Output the (x, y) coordinate of the center of the cell containing the given text.  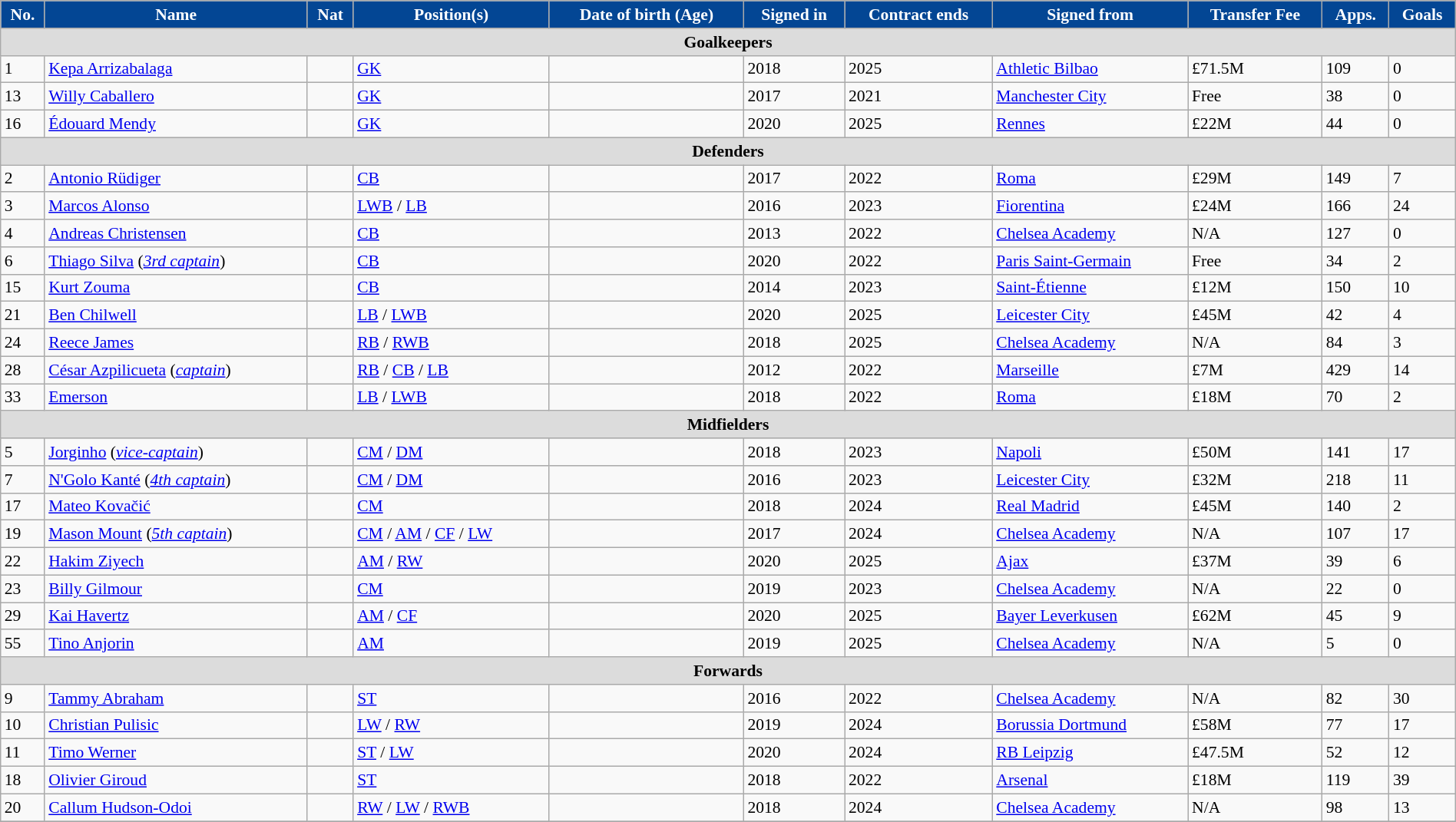
14 (1422, 370)
Real Madrid (1090, 507)
AM / RW (452, 562)
Jorginho (vice-captain) (176, 452)
£71.5M (1255, 69)
£37M (1255, 562)
Athletic Bilbao (1090, 69)
33 (23, 398)
2014 (794, 288)
Goals (1422, 15)
£7M (1255, 370)
N'Golo Kanté (4th captain) (176, 480)
Hakim Ziyech (176, 562)
140 (1356, 507)
Contract ends (918, 15)
Kepa Arrizabalaga (176, 69)
55 (23, 644)
150 (1356, 288)
34 (1356, 261)
Goalkeepers (728, 42)
Name (176, 15)
127 (1356, 233)
18 (23, 781)
44 (1356, 124)
Callum Hudson-Odoi (176, 807)
Paris Saint-Germain (1090, 261)
38 (1356, 97)
12 (1422, 753)
15 (23, 288)
Borussia Dortmund (1090, 725)
2013 (794, 233)
Transfer Fee (1255, 15)
£32M (1255, 480)
Ajax (1090, 562)
141 (1356, 452)
109 (1356, 69)
107 (1356, 534)
Napoli (1090, 452)
Nat (330, 15)
£47.5M (1255, 753)
Midfielders (728, 425)
Mason Mount (5th captain) (176, 534)
Christian Pulisic (176, 725)
28 (23, 370)
Position(s) (452, 15)
£12M (1255, 288)
Date of birth (Age) (647, 15)
Emerson (176, 398)
1 (23, 69)
2012 (794, 370)
20 (23, 807)
Tino Anjorin (176, 644)
Saint-Étienne (1090, 288)
Kai Havertz (176, 616)
23 (23, 589)
Tammy Abraham (176, 698)
98 (1356, 807)
Arsenal (1090, 781)
Marcos Alonso (176, 206)
ST / LW (452, 753)
Édouard Mendy (176, 124)
£58M (1255, 725)
Signed from (1090, 15)
52 (1356, 753)
Olivier Giroud (176, 781)
Andreas Christensen (176, 233)
42 (1356, 315)
21 (23, 315)
£29M (1255, 179)
Signed in (794, 15)
Defenders (728, 151)
£24M (1255, 206)
No. (23, 15)
Timo Werner (176, 753)
Ben Chilwell (176, 315)
Willy Caballero (176, 97)
Thiago Silva (3rd captain) (176, 261)
Antonio Rüdiger (176, 179)
AM / CF (452, 616)
RW / LW / RWB (452, 807)
RB / RWB (452, 343)
149 (1356, 179)
Reece James (176, 343)
RB / CB / LB (452, 370)
166 (1356, 206)
AM (452, 644)
Bayer Leverkusen (1090, 616)
LW / RW (452, 725)
30 (1422, 698)
Manchester City (1090, 97)
Rennes (1090, 124)
LWB / LB (452, 206)
16 (23, 124)
£50M (1255, 452)
45 (1356, 616)
70 (1356, 398)
119 (1356, 781)
£62M (1255, 616)
Kurt Zouma (176, 288)
82 (1356, 698)
84 (1356, 343)
77 (1356, 725)
Apps. (1356, 15)
218 (1356, 480)
429 (1356, 370)
Fiorentina (1090, 206)
2021 (918, 97)
RB Leipzig (1090, 753)
29 (23, 616)
Marseille (1090, 370)
CM / AM / CF / LW (452, 534)
£22M (1255, 124)
César Azpilicueta (captain) (176, 370)
Billy Gilmour (176, 589)
Mateo Kovačić (176, 507)
19 (23, 534)
Forwards (728, 671)
